Find where the given text appears and provide that cell's center as [x, y] coordinate. 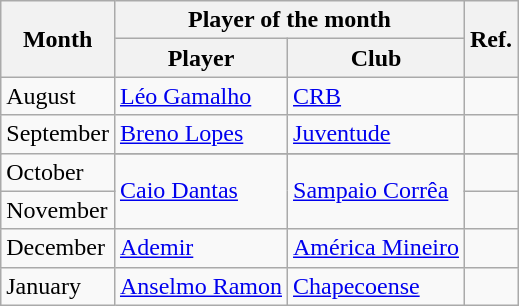
Chapecoense [376, 286]
December [58, 248]
CRB [376, 96]
September [58, 134]
Ref. [492, 39]
Breno Lopes [200, 134]
Léo Gamalho [200, 96]
Month [58, 39]
Sampaio Corrêa [376, 191]
Caio Dantas [200, 191]
Juventude [376, 134]
Player [200, 58]
August [58, 96]
Anselmo Ramon [200, 286]
América Mineiro [376, 248]
November [58, 210]
Club [376, 58]
October [58, 172]
January [58, 286]
Ademir [200, 248]
Player of the month [289, 20]
